Detect which cell encompasses the target text, then output its [x, y] center coordinate. 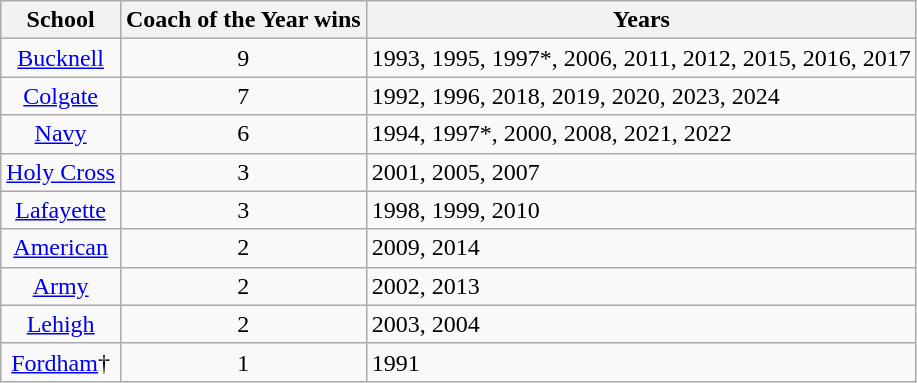
American [61, 248]
1998, 1999, 2010 [641, 210]
Lehigh [61, 324]
Holy Cross [61, 172]
Fordham† [61, 362]
1992, 1996, 2018, 2019, 2020, 2023, 2024 [641, 96]
1994, 1997*, 2000, 2008, 2021, 2022 [641, 134]
Colgate [61, 96]
1993, 1995, 1997*, 2006, 2011, 2012, 2015, 2016, 2017 [641, 58]
Navy [61, 134]
Lafayette [61, 210]
Bucknell [61, 58]
9 [243, 58]
Coach of the Year wins [243, 20]
Army [61, 286]
2002, 2013 [641, 286]
2001, 2005, 2007 [641, 172]
7 [243, 96]
2009, 2014 [641, 248]
Years [641, 20]
6 [243, 134]
1 [243, 362]
1991 [641, 362]
2003, 2004 [641, 324]
School [61, 20]
